Locate the cell with the specified text and output its (x, y) center coordinate. 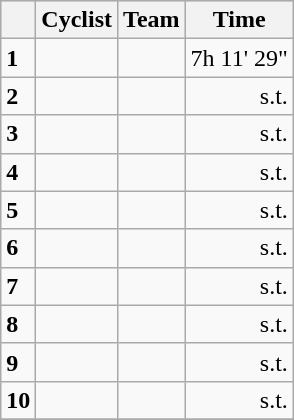
Time (239, 20)
5 (18, 210)
Cyclist (77, 20)
3 (18, 134)
Team (152, 20)
8 (18, 324)
6 (18, 248)
2 (18, 96)
10 (18, 400)
1 (18, 58)
4 (18, 172)
7 (18, 286)
7h 11' 29" (239, 58)
9 (18, 362)
